Identify which cell holds the provided text, then report its [x, y] central coordinate. 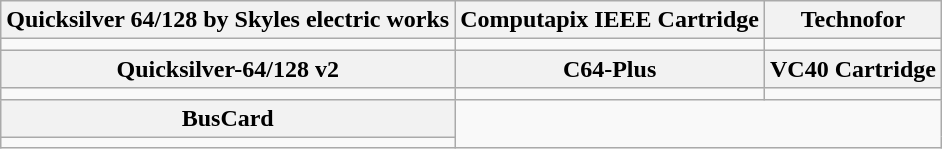
Quicksilver-64/128 v2 [228, 69]
VC40 Cartridge [852, 69]
C64-Plus [610, 69]
Computapix IEEE Cartridge [610, 20]
Technofor [852, 20]
BusCard [228, 118]
Quicksilver 64/128 by Skyles electric works [228, 20]
